Determine the [X, Y] coordinate at the center of the cell enclosing the given text.  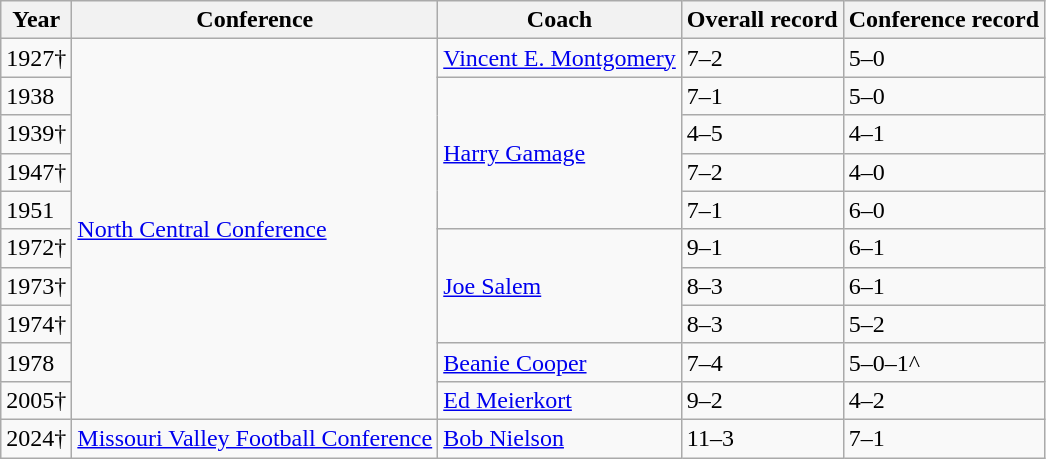
6–0 [944, 210]
1972† [36, 248]
5–2 [944, 324]
2024† [36, 438]
7–4 [762, 362]
Overall record [762, 20]
Vincent E. Montgomery [560, 58]
1947† [36, 172]
1927† [36, 58]
4–2 [944, 400]
1973† [36, 286]
1978 [36, 362]
4–5 [762, 134]
Missouri Valley Football Conference [255, 438]
1951 [36, 210]
4–0 [944, 172]
Conference [255, 20]
1938 [36, 96]
9–1 [762, 248]
Harry Gamage [560, 153]
4–1 [944, 134]
Conference record [944, 20]
2005† [36, 400]
Bob Nielson [560, 438]
1939† [36, 134]
North Central Conference [255, 230]
1974† [36, 324]
5–0–1^ [944, 362]
Joe Salem [560, 286]
Coach [560, 20]
Beanie Cooper [560, 362]
Year [36, 20]
Ed Meierkort [560, 400]
9–2 [762, 400]
11–3 [762, 438]
